Locate the cell with the specified text and output its [X, Y] center coordinate. 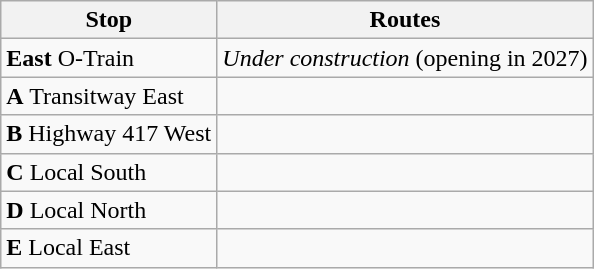
Routes [405, 20]
East O-Train [109, 58]
D Local North [109, 210]
B Highway 417 West [109, 134]
Under construction (opening in 2027) [405, 58]
C Local South [109, 172]
E Local East [109, 248]
A Transitway East [109, 96]
Stop [109, 20]
